Locate the cell with the specified text and output its [X, Y] center coordinate. 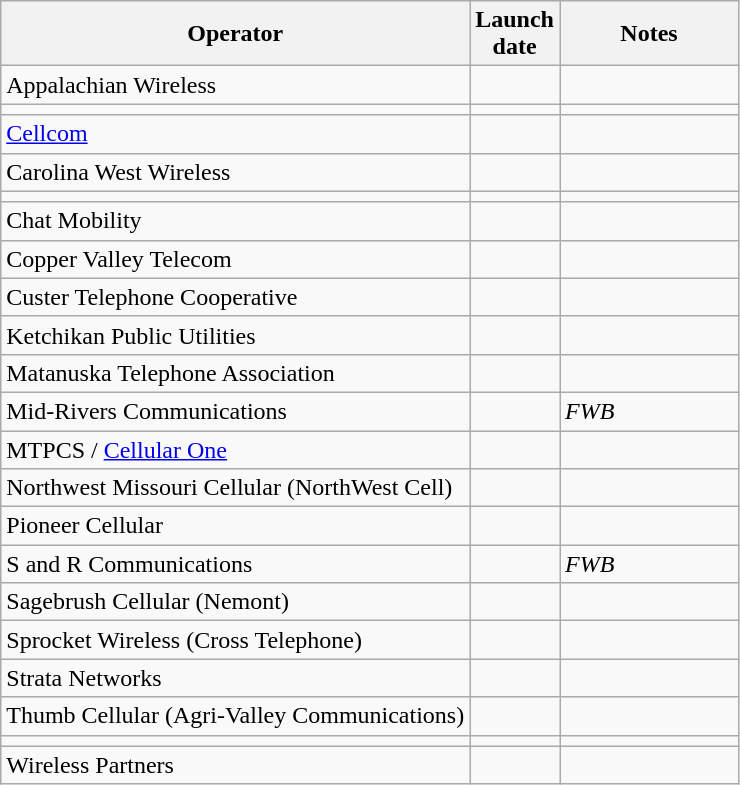
Sagebrush Cellular (Nemont) [236, 602]
Strata Networks [236, 678]
Pioneer Cellular [236, 526]
Operator [236, 34]
MTPCS / Cellular One [236, 449]
Appalachian Wireless [236, 85]
Sprocket Wireless (Cross Telephone) [236, 640]
Thumb Cellular (Agri-Valley Communications) [236, 716]
S and R Communications [236, 564]
Wireless Partners [236, 765]
Launchdate [515, 34]
Chat Mobility [236, 221]
Ketchikan Public Utilities [236, 335]
Northwest Missouri Cellular (NorthWest Cell) [236, 488]
Custer Telephone Cooperative [236, 297]
Carolina West Wireless [236, 172]
Cellcom [236, 134]
Copper Valley Telecom [236, 259]
Notes [650, 34]
Mid-Rivers Communications [236, 411]
Matanuska Telephone Association [236, 373]
